Find where the given text appears and provide that cell's center as [x, y] coordinate. 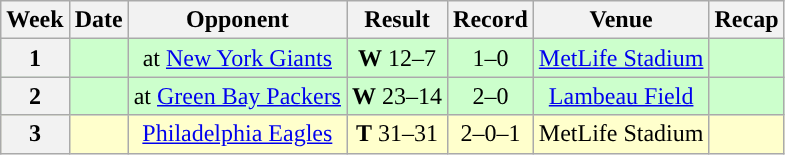
Result [396, 20]
1–0 [491, 58]
T 31–31 [396, 134]
1 [35, 58]
2–0–1 [491, 134]
W 12–7 [396, 58]
Lambeau Field [621, 96]
Week [35, 20]
Opponent [237, 20]
W 23–14 [396, 96]
3 [35, 134]
Recap [746, 20]
at Green Bay Packers [237, 96]
Philadelphia Eagles [237, 134]
2 [35, 96]
Record [491, 20]
at New York Giants [237, 58]
Venue [621, 20]
2–0 [491, 96]
Date [98, 20]
